Scan for the cell matching the given text and deliver its (x, y) coordinate at center. 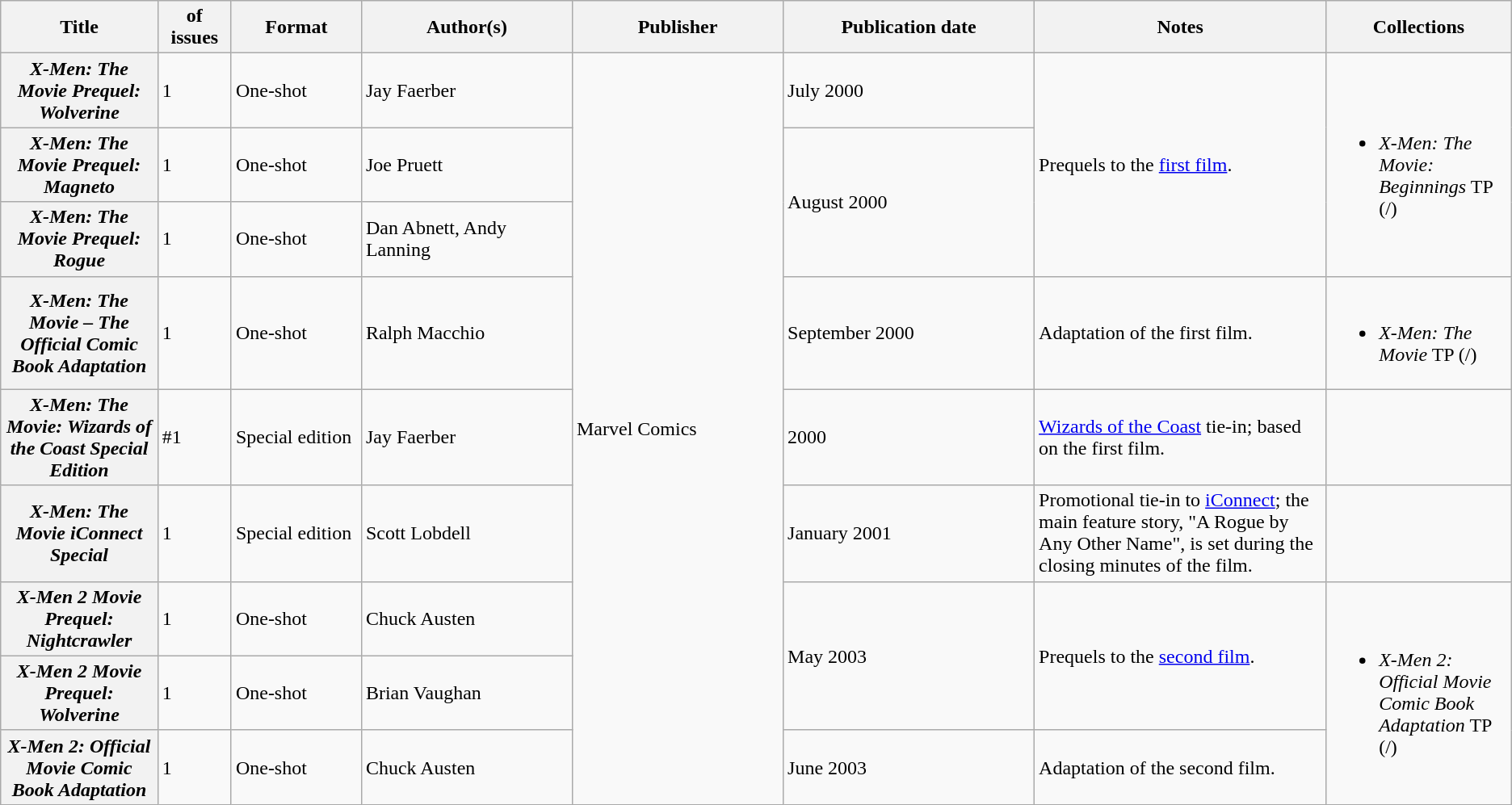
September 2000 (909, 333)
Brian Vaughan (467, 693)
Adaptation of the first film. (1181, 333)
X-Men 2: Official Movie Comic Book Adaptation TP (/) (1419, 693)
#1 (194, 438)
Promotional tie-in to iConnect; the main feature story, "A Rogue by Any Other Name", is set during the closing minutes of the film. (1181, 533)
X-Men: The Movie iConnect Special (79, 533)
Ralph Macchio (467, 333)
X-Men: The Movie – The Official Comic Book Adaptation (79, 333)
Format (296, 27)
August 2000 (909, 202)
Prequels to the first film. (1181, 165)
X-Men 2 Movie Prequel: Nightcrawler (79, 618)
Title (79, 27)
Prequels to the second film. (1181, 656)
2000 (909, 438)
X-Men: The Movie Prequel: Wolverine (79, 90)
Adaptation of the second film. (1181, 767)
X-Men 2 Movie Prequel: Wolverine (79, 693)
Wizards of the Coast tie-in; based on the first film. (1181, 438)
X-Men: The Movie TP (/) (1419, 333)
May 2003 (909, 656)
Joe Pruett (467, 165)
January 2001 (909, 533)
X-Men: The Movie Prequel: Rogue (79, 239)
Notes (1181, 27)
Author(s) (467, 27)
July 2000 (909, 90)
Collections (1419, 27)
June 2003 (909, 767)
Marvel Comics (677, 430)
Dan Abnett, Andy Lanning (467, 239)
of issues (194, 27)
X-Men 2: Official Movie Comic Book Adaptation (79, 767)
Publisher (677, 27)
X-Men: The Movie Prequel: Magneto (79, 165)
Scott Lobdell (467, 533)
X-Men: The Movie: Beginnings TP (/) (1419, 165)
Publication date (909, 27)
X-Men: The Movie: Wizards of the Coast Special Edition (79, 438)
